Locate the cell with the specified text and output its (X, Y) center coordinate. 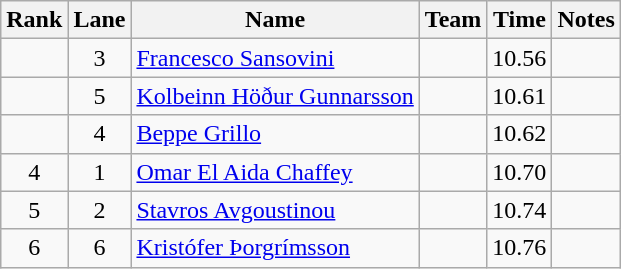
1 (100, 172)
3 (100, 58)
10.62 (520, 134)
Kristófer Þorgrímsson (275, 248)
10.76 (520, 248)
10.70 (520, 172)
Team (453, 20)
Name (275, 20)
Omar El Aida Chaffey (275, 172)
Francesco Sansovini (275, 58)
Beppe Grillo (275, 134)
Lane (100, 20)
Time (520, 20)
Notes (586, 20)
Rank (34, 20)
10.61 (520, 96)
Stavros Avgoustinou (275, 210)
Kolbeinn Höður Gunnarsson (275, 96)
10.74 (520, 210)
2 (100, 210)
10.56 (520, 58)
